Scan for the cell matching the given text and deliver its [x, y] coordinate at center. 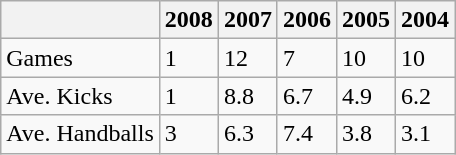
Ave. Handballs [80, 134]
3 [188, 134]
2007 [248, 20]
2005 [366, 20]
2008 [188, 20]
7.4 [306, 134]
2004 [426, 20]
12 [248, 58]
4.9 [366, 96]
3.8 [366, 134]
Ave. Kicks [80, 96]
6.3 [248, 134]
8.8 [248, 96]
Games [80, 58]
7 [306, 58]
2006 [306, 20]
6.2 [426, 96]
3.1 [426, 134]
6.7 [306, 96]
